Identify which cell holds the provided text, then report its (x, y) central coordinate. 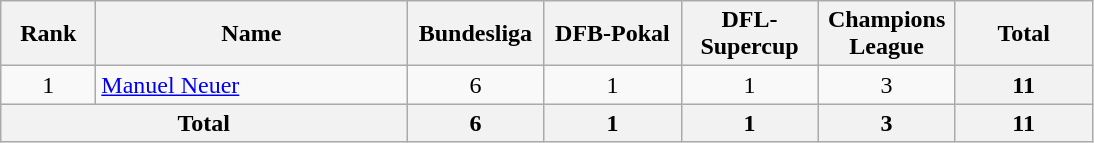
Champions League (886, 34)
Manuel Neuer (252, 85)
DFL-Supercup (750, 34)
Rank (48, 34)
Bundesliga (476, 34)
DFB-Pokal (612, 34)
Name (252, 34)
